Find where the given text appears and provide that cell's center as [X, Y] coordinate. 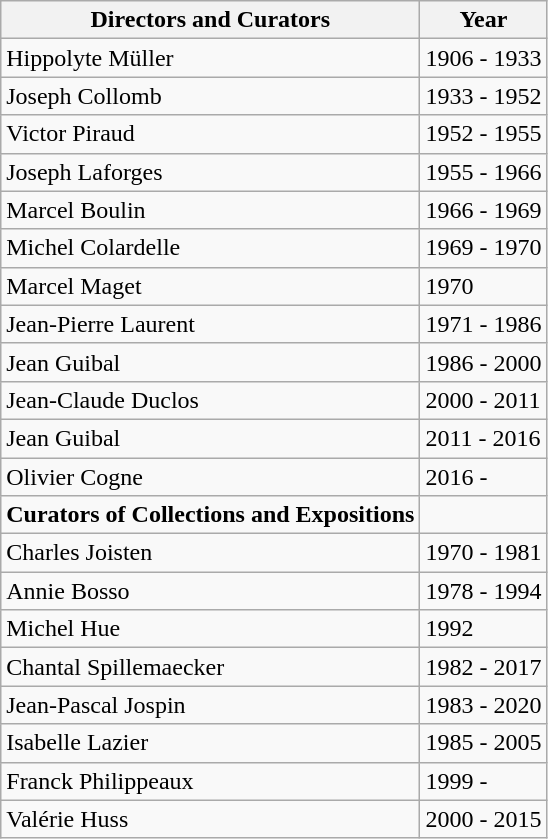
Joseph Laforges [210, 172]
Isabelle Lazier [210, 743]
Jean-Claude Duclos [210, 400]
1986 - 2000 [484, 362]
Chantal Spillemaecker [210, 667]
1970 [484, 286]
2000 - 2011 [484, 400]
1978 - 1994 [484, 591]
Franck Philippeaux [210, 781]
Hippolyte Müller [210, 58]
Year [484, 20]
1970 - 1981 [484, 553]
1906 - 1933 [484, 58]
1982 - 2017 [484, 667]
2016 - [484, 477]
2000 - 2015 [484, 819]
Michel Colardelle [210, 248]
Annie Bosso [210, 591]
Olivier Cogne [210, 477]
1983 - 2020 [484, 705]
Joseph Collomb [210, 96]
2011 - 2016 [484, 438]
1969 - 1970 [484, 248]
Valérie Huss [210, 819]
1955 - 1966 [484, 172]
1999 - [484, 781]
1966 - 1969 [484, 210]
Directors and Curators [210, 20]
Charles Joisten [210, 553]
1971 - 1986 [484, 324]
1933 - 1952 [484, 96]
Victor Piraud [210, 134]
Jean-Pascal Jospin [210, 705]
1952 - 1955 [484, 134]
Marcel Maget [210, 286]
Curators of Collections and Expositions [210, 515]
Marcel Boulin [210, 210]
1985 - 2005 [484, 743]
1992 [484, 629]
Michel Hue [210, 629]
Jean-Pierre Laurent [210, 324]
